For the text-containing cell, return its midpoint in [x, y] coordinate format. 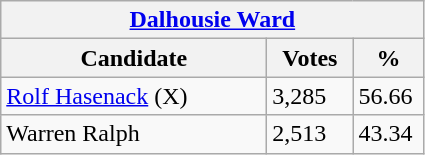
56.66 [388, 96]
Votes [310, 58]
Rolf Hasenack (X) [134, 96]
2,513 [310, 134]
% [388, 58]
3,285 [310, 96]
43.34 [388, 134]
Candidate [134, 58]
Dalhousie Ward [212, 20]
Warren Ralph [134, 134]
